Scan for the cell matching the given text and deliver its [X, Y] coordinate at center. 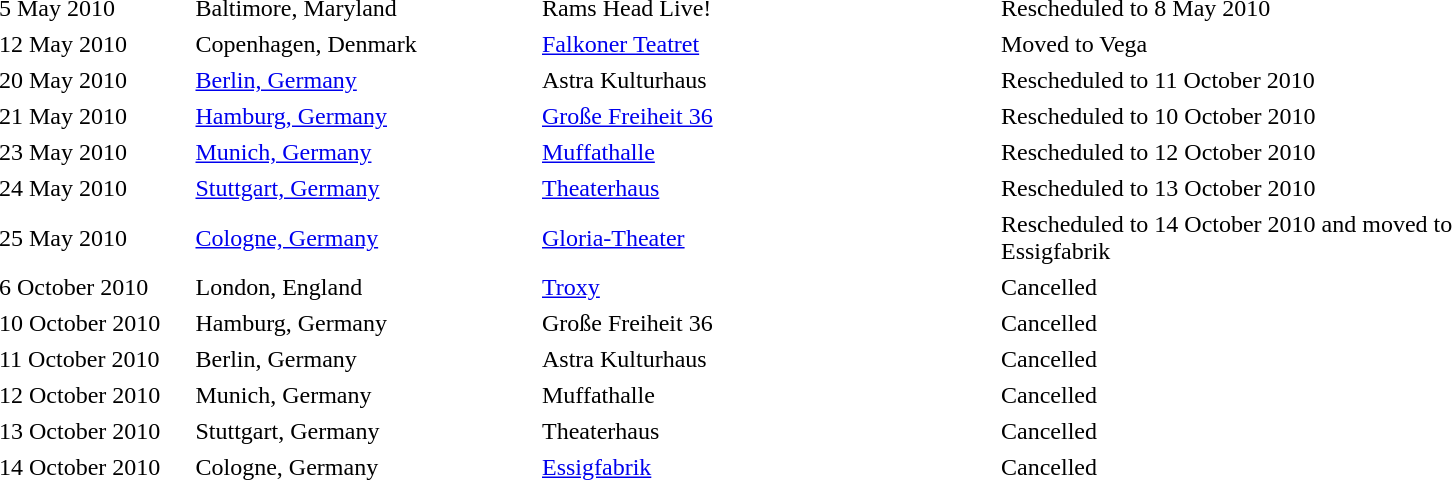
Falkoner Teatret [767, 44]
Copenhagen, Denmark [364, 44]
Gloria-Theater [767, 238]
Cologne, Germany [364, 238]
Troxy [767, 288]
London, England [364, 288]
